For the text-containing cell, return its midpoint in (x, y) coordinate format. 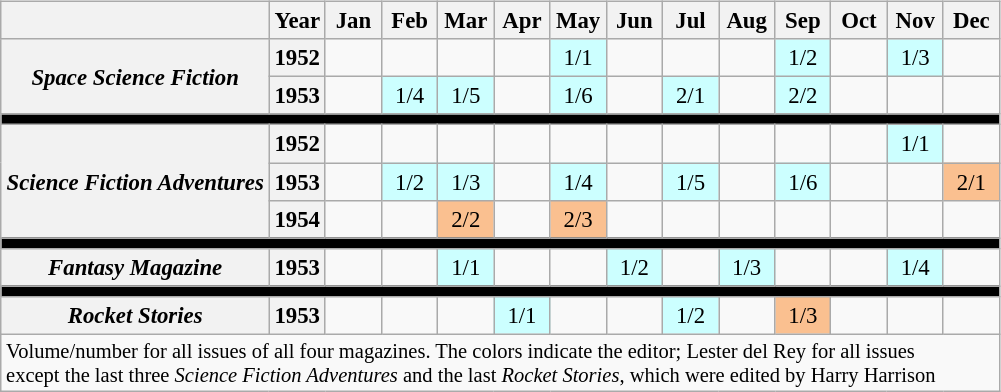
Oct (859, 21)
2/3 (578, 219)
Mar (466, 21)
Science Fiction Adventures (135, 182)
Space Science Fiction (135, 76)
Rocket Stories (135, 315)
Jan (353, 21)
1954 (297, 219)
Feb (409, 21)
Jun (634, 21)
Year (297, 21)
Jul (690, 21)
May (578, 21)
Fantasy Magazine (135, 267)
Sep (803, 21)
Nov (915, 21)
Dec (971, 21)
Apr (522, 21)
Aug (747, 21)
